Extract the [X, Y] coordinate from the center of the cell holding the provided text.  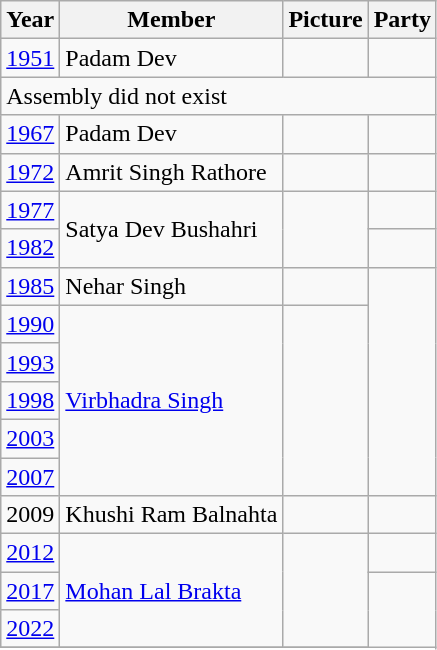
Khushi Ram Balnahta [172, 515]
1972 [30, 172]
1951 [30, 58]
Picture [326, 20]
2017 [30, 591]
1985 [30, 286]
1977 [30, 210]
2012 [30, 553]
1993 [30, 362]
Member [172, 20]
2007 [30, 477]
1967 [30, 134]
1998 [30, 400]
1982 [30, 248]
Nehar Singh [172, 286]
2009 [30, 515]
Assembly did not exist [219, 96]
Party [402, 20]
2022 [30, 629]
Year [30, 20]
Virbhadra Singh [172, 400]
Satya Dev Bushahri [172, 229]
2003 [30, 438]
Mohan Lal Brakta [172, 591]
1990 [30, 324]
Amrit Singh Rathore [172, 172]
